Search for the cell housing the specified text and yield its (x, y) center coordinate. 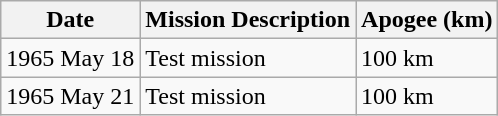
Mission Description (248, 20)
1965 May 18 (70, 58)
Date (70, 20)
1965 May 21 (70, 96)
Apogee (km) (427, 20)
